Identify which cell holds the provided text, then report its [x, y] central coordinate. 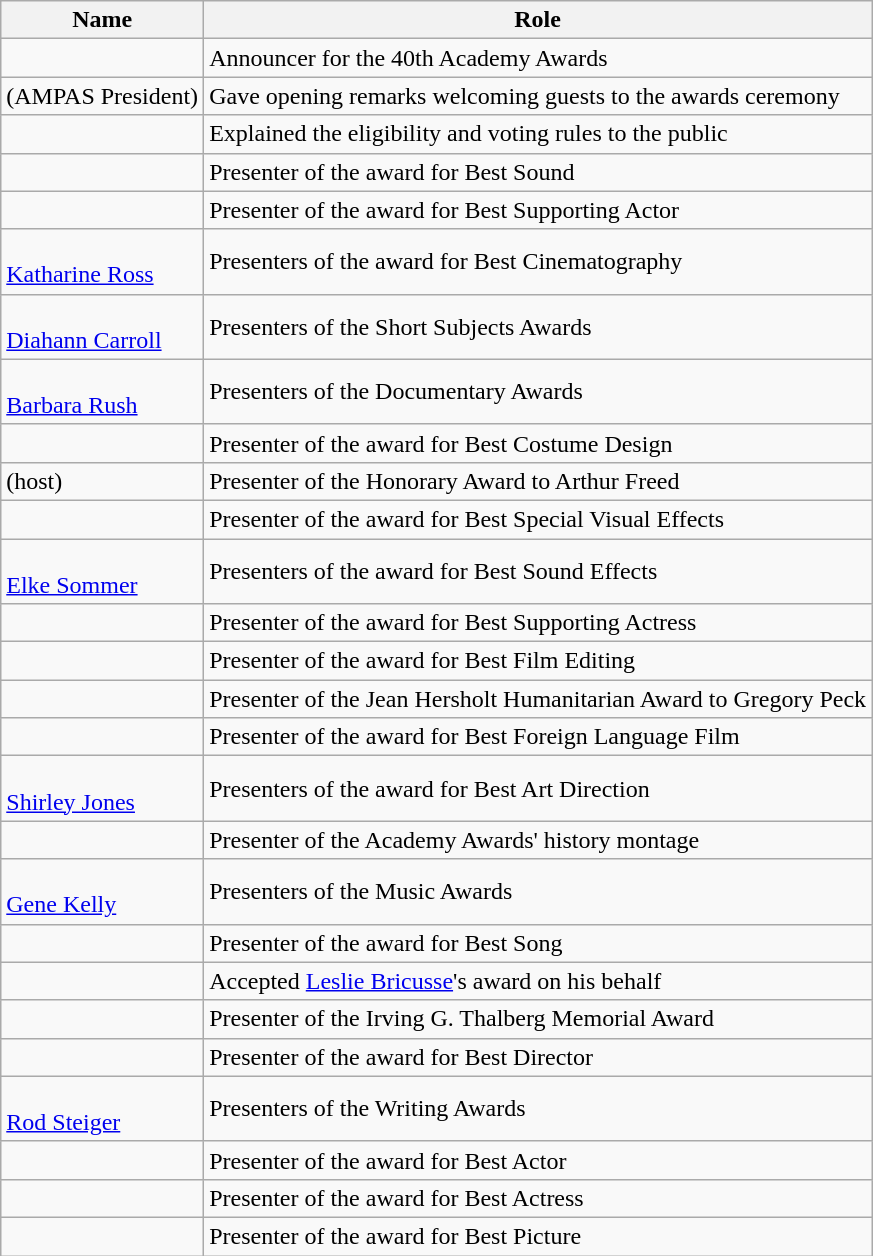
Presenter of the award for Best Picture [538, 1236]
Presenter of the award for Best Film Editing [538, 661]
Presenter of the award for Best Actress [538, 1198]
Presenters of the award for Best Sound Effects [538, 570]
Name [102, 20]
(AMPAS President) [102, 96]
Presenter of the award for Best Director [538, 1057]
Presenter of the award for Best Supporting Actress [538, 623]
(host) [102, 481]
Role [538, 20]
Presenter of the award for Best Supporting Actor [538, 210]
Barbara Rush [102, 392]
Rod Steiger [102, 1108]
Presenters of the award for Best Art Direction [538, 788]
Explained the eligibility and voting rules to the public [538, 134]
Diahann Carroll [102, 326]
Gave opening remarks welcoming guests to the awards ceremony [538, 96]
Presenter of the Academy Awards' history montage [538, 840]
Presenter of the award for Best Song [538, 943]
Presenters of the Short Subjects Awards [538, 326]
Presenter of the award for Best Foreign Language Film [538, 737]
Announcer for the 40th Academy Awards [538, 58]
Shirley Jones [102, 788]
Presenter of the award for Best Actor [538, 1160]
Presenters of the award for Best Cinematography [538, 262]
Presenter of the award for Best Sound [538, 172]
Presenter of the award for Best Special Visual Effects [538, 519]
Presenter of the Honorary Award to Arthur Freed [538, 481]
Accepted Leslie Bricusse's award on his behalf [538, 981]
Elke Sommer [102, 570]
Presenter of the Jean Hersholt Humanitarian Award to Gregory Peck [538, 699]
Presenters of the Writing Awards [538, 1108]
Presenter of the award for Best Costume Design [538, 443]
Presenter of the Irving G. Thalberg Memorial Award [538, 1019]
Gene Kelly [102, 892]
Presenters of the Documentary Awards [538, 392]
Presenters of the Music Awards [538, 892]
Katharine Ross [102, 262]
